Locate the cell with the specified text and output its [x, y] center coordinate. 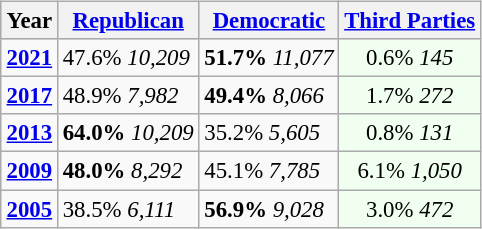
56.9% 9,028 [269, 209]
2017 [29, 96]
2021 [29, 58]
47.6% 10,209 [128, 58]
Third Parties [410, 21]
64.0% 10,209 [128, 133]
6.1% 1,050 [410, 171]
3.0% 472 [410, 209]
35.2% 5,605 [269, 133]
1.7% 272 [410, 96]
Year [29, 21]
2013 [29, 133]
Democratic [269, 21]
0.8% 131 [410, 133]
49.4% 8,066 [269, 96]
Republican [128, 21]
38.5% 6,111 [128, 209]
48.0% 8,292 [128, 171]
2005 [29, 209]
48.9% 7,982 [128, 96]
45.1% 7,785 [269, 171]
0.6% 145 [410, 58]
2009 [29, 171]
51.7% 11,077 [269, 58]
